Determine the (x, y) coordinate at the center of the cell enclosing the given text.  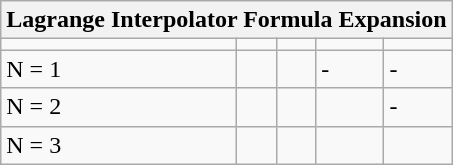
Lagrange Interpolator Formula Expansion (226, 20)
N = 3 (119, 145)
N = 2 (119, 107)
N = 1 (119, 69)
